Output the (x, y) coordinate of the center of the cell containing the given text.  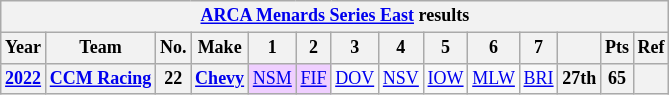
IOW (446, 78)
1 (272, 48)
Make (220, 48)
Team (100, 48)
65 (618, 78)
No. (174, 48)
6 (494, 48)
4 (402, 48)
NSM (272, 78)
NSV (402, 78)
CCM Racing (100, 78)
2 (314, 48)
2022 (24, 78)
5 (446, 48)
22 (174, 78)
Year (24, 48)
Ref (651, 48)
ARCA Menards Series East results (335, 16)
7 (538, 48)
BRI (538, 78)
3 (355, 48)
27th (580, 78)
MLW (494, 78)
DOV (355, 78)
FIF (314, 78)
Pts (618, 48)
Chevy (220, 78)
